Locate the cell with the specified text and output its [X, Y] center coordinate. 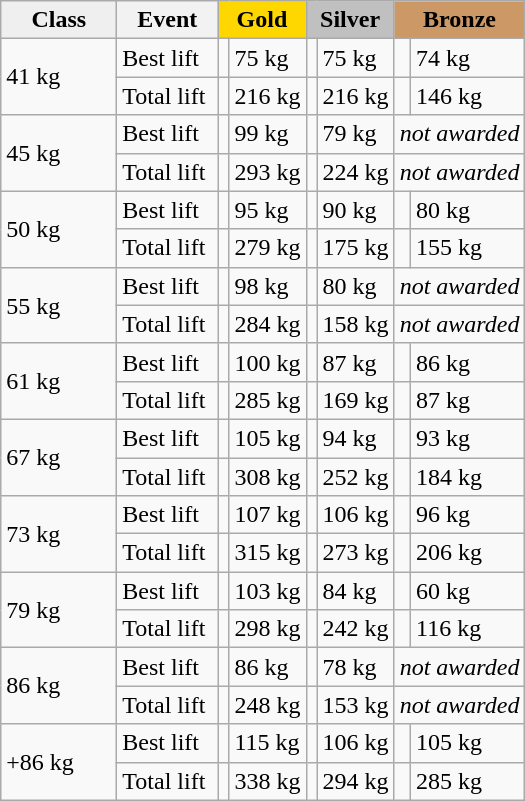
Class [59, 20]
Silver [350, 20]
294 kg [356, 781]
146 kg [468, 96]
169 kg [356, 400]
248 kg [268, 705]
279 kg [268, 248]
273 kg [356, 553]
95 kg [268, 210]
158 kg [356, 324]
94 kg [356, 438]
284 kg [268, 324]
315 kg [268, 553]
338 kg [268, 781]
107 kg [268, 515]
155 kg [468, 248]
55 kg [59, 305]
298 kg [268, 629]
153 kg [356, 705]
103 kg [268, 591]
184 kg [468, 477]
Gold [262, 20]
252 kg [356, 477]
Event [168, 20]
73 kg [59, 534]
50 kg [59, 229]
74 kg [468, 58]
96 kg [468, 515]
61 kg [59, 381]
78 kg [356, 667]
60 kg [468, 591]
+86 kg [59, 762]
206 kg [468, 553]
116 kg [468, 629]
100 kg [268, 362]
Bronze [460, 20]
115 kg [268, 743]
242 kg [356, 629]
41 kg [59, 77]
90 kg [356, 210]
93 kg [468, 438]
98 kg [268, 286]
67 kg [59, 457]
175 kg [356, 248]
224 kg [356, 172]
308 kg [268, 477]
84 kg [356, 591]
45 kg [59, 153]
99 kg [268, 134]
293 kg [268, 172]
